Locate the cell with the specified text and output its (x, y) center coordinate. 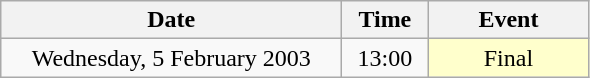
Event (508, 20)
13:00 (385, 58)
Wednesday, 5 February 2003 (172, 58)
Final (508, 58)
Time (385, 20)
Date (172, 20)
